Return the [x, y] coordinate for the center point of the cell that contains the specified text.  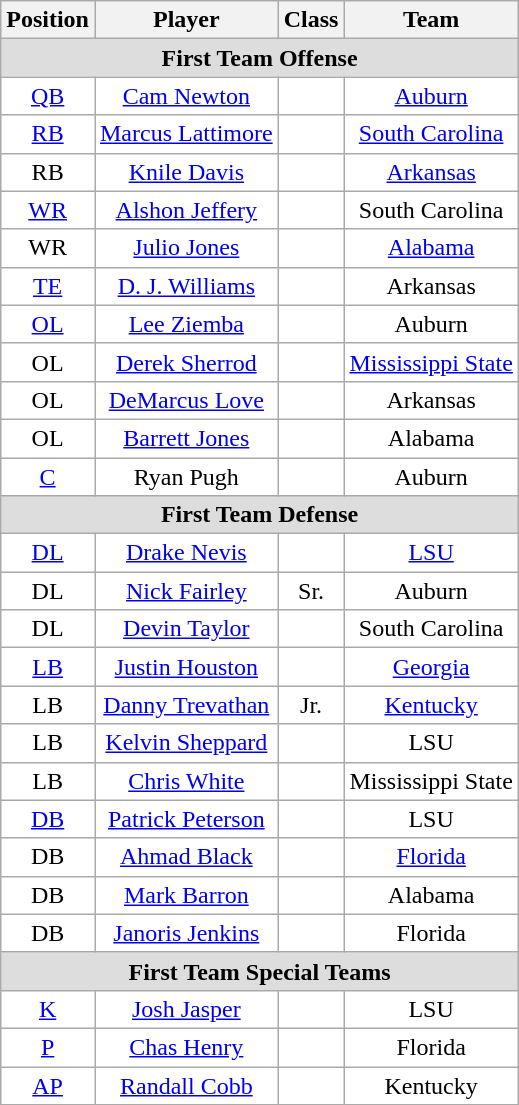
Janoris Jenkins [186, 933]
AP [48, 1085]
Sr. [311, 591]
Nick Fairley [186, 591]
K [48, 1009]
Julio Jones [186, 248]
Team [431, 20]
Chas Henry [186, 1047]
Ahmad Black [186, 857]
Devin Taylor [186, 629]
P [48, 1047]
First Team Defense [260, 515]
Chris White [186, 781]
Position [48, 20]
Drake Nevis [186, 553]
D. J. Williams [186, 286]
Ryan Pugh [186, 477]
Lee Ziemba [186, 324]
C [48, 477]
Patrick Peterson [186, 819]
First Team Special Teams [260, 971]
DeMarcus Love [186, 400]
Jr. [311, 705]
Randall Cobb [186, 1085]
Derek Sherrod [186, 362]
Alshon Jeffery [186, 210]
Mark Barron [186, 895]
Josh Jasper [186, 1009]
Knile Davis [186, 172]
Player [186, 20]
Kelvin Sheppard [186, 743]
QB [48, 96]
Justin Houston [186, 667]
First Team Offense [260, 58]
Cam Newton [186, 96]
TE [48, 286]
Class [311, 20]
Georgia [431, 667]
Barrett Jones [186, 438]
Danny Trevathan [186, 705]
Marcus Lattimore [186, 134]
